Identify which cell holds the provided text, then report its [x, y] central coordinate. 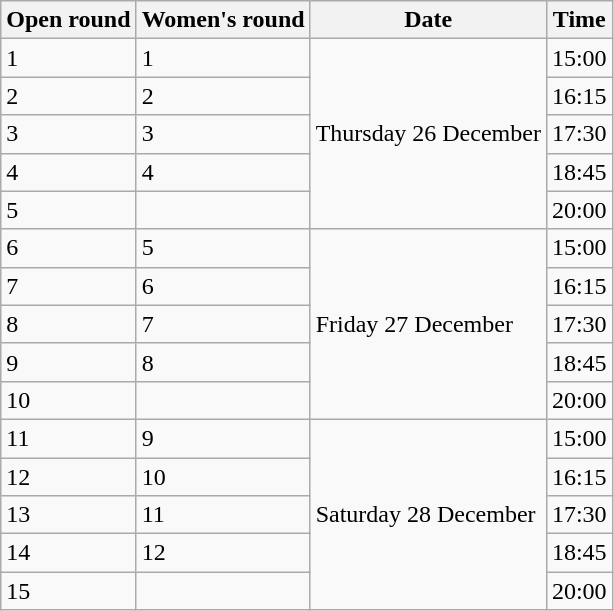
Saturday 28 December [428, 514]
14 [68, 553]
Time [579, 20]
Friday 27 December [428, 324]
Open round [68, 20]
15 [68, 591]
Women's round [223, 20]
Date [428, 20]
13 [68, 515]
Thursday 26 December [428, 134]
